Return the (X, Y) coordinate for the center point of the cell that contains the specified text.  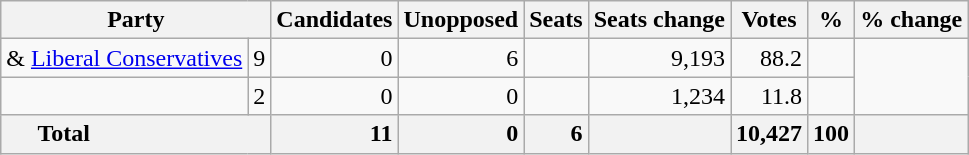
Candidates (334, 20)
Total (136, 134)
& Liberal Conservatives (124, 58)
1,234 (659, 96)
11.8 (770, 96)
2 (260, 96)
100 (832, 134)
11 (334, 134)
Seats change (659, 20)
% change (912, 20)
Seats (556, 20)
Unopposed (461, 20)
88.2 (770, 58)
% (832, 20)
9,193 (659, 58)
10,427 (770, 134)
9 (260, 58)
Party (136, 20)
Votes (770, 20)
